Capture the cell that displays the provided text and extract its [x, y] central coordinate. 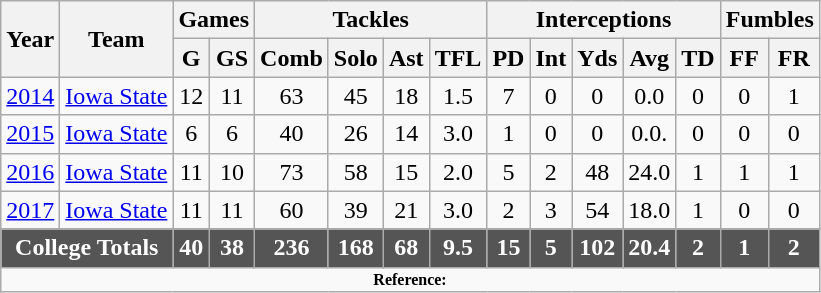
45 [356, 96]
Int [551, 58]
21 [406, 210]
Team [116, 39]
Games [214, 20]
PD [508, 58]
1.5 [458, 96]
FF [744, 58]
0.0. [650, 134]
12 [192, 96]
236 [292, 248]
18 [406, 96]
7 [508, 96]
63 [292, 96]
60 [292, 210]
2017 [30, 210]
College Totals [87, 248]
Tackles [371, 20]
Reference: [410, 279]
0.0 [650, 96]
73 [292, 172]
168 [356, 248]
26 [356, 134]
18.0 [650, 210]
2014 [30, 96]
102 [598, 248]
2015 [30, 134]
Avg [650, 58]
Ast [406, 58]
54 [598, 210]
FR [794, 58]
Interceptions [604, 20]
Fumbles [770, 20]
TD [698, 58]
38 [232, 248]
24.0 [650, 172]
Solo [356, 58]
39 [356, 210]
9.5 [458, 248]
14 [406, 134]
Yds [598, 58]
58 [356, 172]
48 [598, 172]
68 [406, 248]
3 [551, 210]
TFL [458, 58]
G [192, 58]
2.0 [458, 172]
20.4 [650, 248]
Year [30, 39]
10 [232, 172]
GS [232, 58]
Comb [292, 58]
2016 [30, 172]
